Extract the [X, Y] coordinate from the center of the cell holding the provided text.  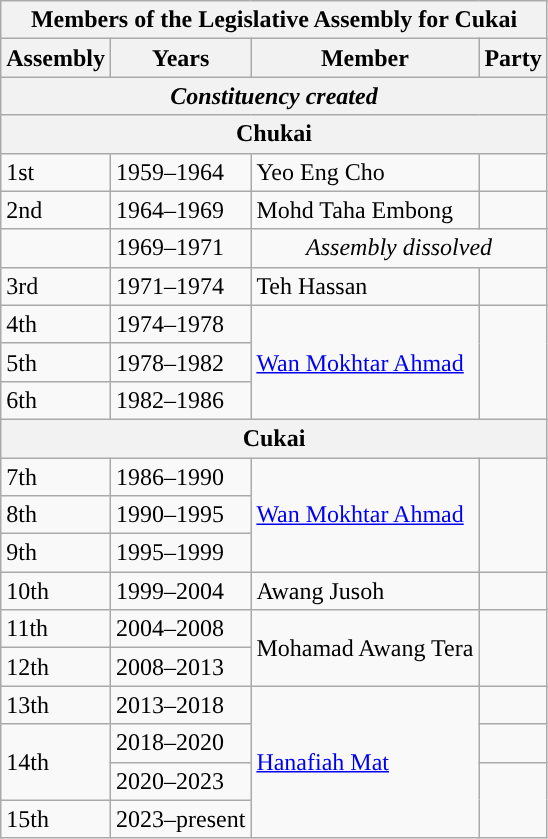
1971–1974 [180, 286]
1959–1964 [180, 172]
1982–1986 [180, 400]
Yeo Eng Cho [365, 172]
1990–1995 [180, 515]
2008–2013 [180, 667]
2nd [56, 210]
9th [56, 553]
4th [56, 324]
Party [513, 58]
1969–1971 [180, 248]
Teh Hassan [365, 286]
Mohd Taha Embong [365, 210]
6th [56, 400]
1st [56, 172]
Assembly dissolved [399, 248]
1964–1969 [180, 210]
12th [56, 667]
11th [56, 629]
3rd [56, 286]
Cukai [274, 438]
5th [56, 362]
Awang Jusoh [365, 591]
15th [56, 819]
Chukai [274, 134]
Members of the Legislative Assembly for Cukai [274, 20]
2018–2020 [180, 743]
1999–2004 [180, 591]
1978–1982 [180, 362]
Mohamad Awang Tera [365, 648]
13th [56, 705]
14th [56, 762]
2013–2018 [180, 705]
1974–1978 [180, 324]
Constituency created [274, 96]
Member [365, 58]
1995–1999 [180, 553]
8th [56, 515]
2023–present [180, 819]
Assembly [56, 58]
7th [56, 477]
2004–2008 [180, 629]
10th [56, 591]
Hanafiah Mat [365, 762]
1986–1990 [180, 477]
Years [180, 58]
2020–2023 [180, 781]
